Detect which cell encompasses the target text, then output its (x, y) center coordinate. 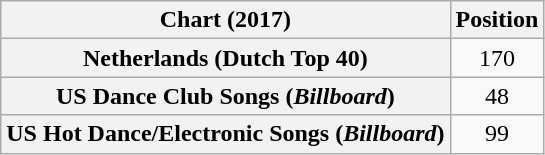
Chart (2017) (226, 20)
US Hot Dance/Electronic Songs (Billboard) (226, 134)
US Dance Club Songs (Billboard) (226, 96)
Position (497, 20)
170 (497, 58)
Netherlands (Dutch Top 40) (226, 58)
48 (497, 96)
99 (497, 134)
